Output the (x, y) coordinate of the center of the cell containing the given text.  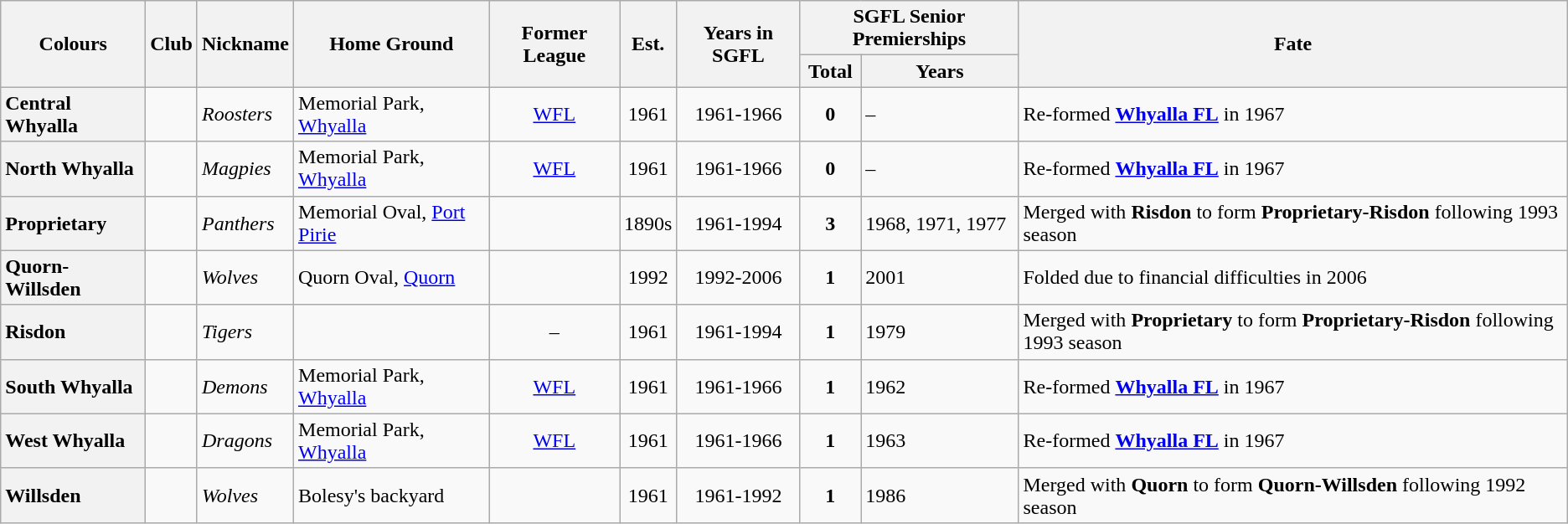
Dragons (245, 440)
Quorn-Willsden (74, 278)
Bolesy's backyard (392, 496)
2001 (940, 278)
North Whyalla (74, 169)
1961-1992 (739, 496)
Years in SGFL (739, 44)
Roosters (245, 114)
Merged with Quorn to form Quorn-Willsden following 1992 season (1293, 496)
1962 (940, 387)
Years (940, 71)
Risdon (74, 331)
Club (172, 44)
Memorial Oval, Port Pirie (392, 223)
Former League (554, 44)
Home Ground (392, 44)
1968, 1971, 1977 (940, 223)
1992 (648, 278)
SGFL Senior Premierships (910, 28)
1979 (940, 331)
Nickname (245, 44)
Colours (74, 44)
Total (831, 71)
Fate (1293, 44)
Quorn Oval, Quorn (392, 278)
Folded due to financial difficulties in 2006 (1293, 278)
Tigers (245, 331)
Central Whyalla (74, 114)
Proprietary (74, 223)
Merged with Risdon to form Proprietary-Risdon following 1993 season (1293, 223)
Panthers (245, 223)
Est. (648, 44)
1992-2006 (739, 278)
Demons (245, 387)
1963 (940, 440)
Magpies (245, 169)
1890s (648, 223)
Merged with Proprietary to form Proprietary-Risdon following 1993 season (1293, 331)
Willsden (74, 496)
1986 (940, 496)
South Whyalla (74, 387)
West Whyalla (74, 440)
3 (831, 223)
